Return [X, Y] of the center of cell containing provided text 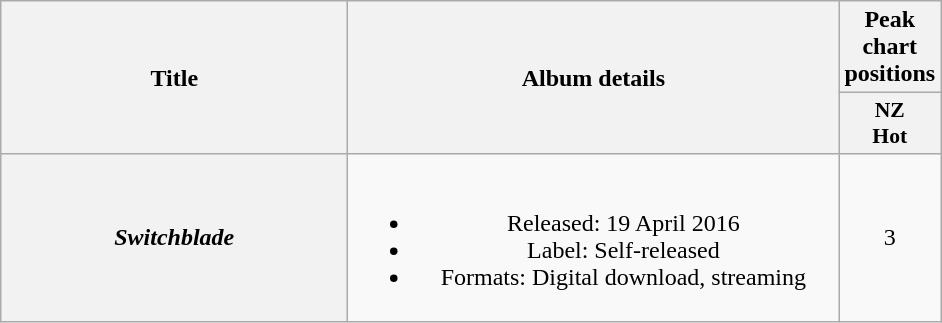
Title [174, 78]
Album details [594, 78]
3 [890, 238]
Switchblade [174, 238]
Released: 19 April 2016Label: Self-releasedFormats: Digital download, streaming [594, 238]
Peak chart positions [890, 47]
NZHot [890, 124]
